Capture the cell that displays the provided text and extract its [X, Y] central coordinate. 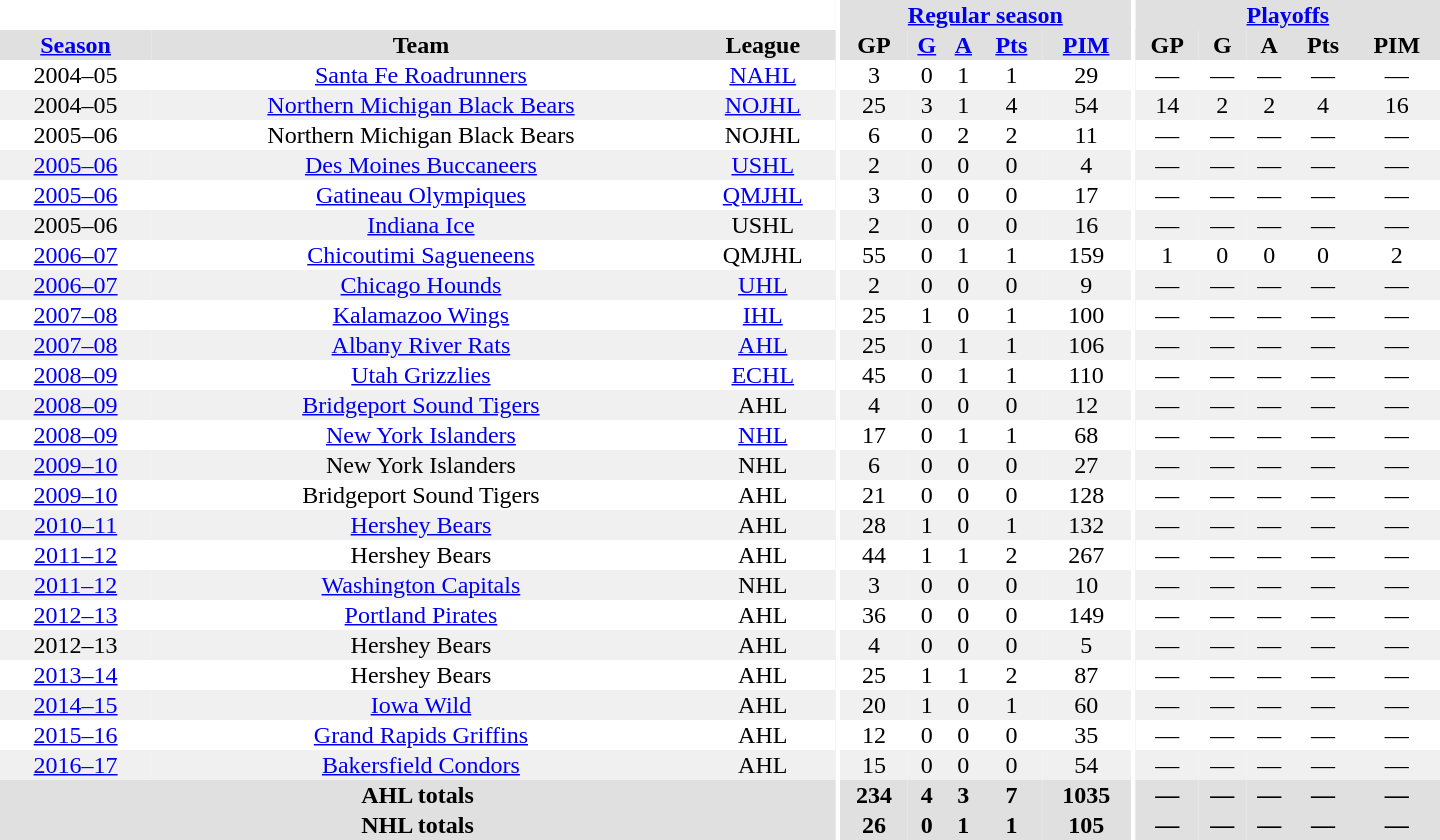
21 [874, 495]
149 [1086, 615]
35 [1086, 735]
110 [1086, 375]
234 [874, 795]
7 [1012, 795]
27 [1086, 465]
2014–15 [76, 705]
NHL totals [418, 825]
28 [874, 525]
Indiana Ice [420, 225]
60 [1086, 705]
Chicago Hounds [420, 285]
68 [1086, 435]
20 [874, 705]
100 [1086, 315]
IHL [763, 315]
14 [1168, 105]
Utah Grizzlies [420, 375]
2013–14 [76, 675]
2016–17 [76, 765]
106 [1086, 345]
Season [76, 45]
132 [1086, 525]
League [763, 45]
Chicoutimi Sagueneens [420, 255]
Playoffs [1288, 15]
Washington Capitals [420, 585]
159 [1086, 255]
Bakersfield Condors [420, 765]
1035 [1086, 795]
UHL [763, 285]
9 [1086, 285]
Regular season [985, 15]
Iowa Wild [420, 705]
45 [874, 375]
2015–16 [76, 735]
Albany River Rats [420, 345]
Kalamazoo Wings [420, 315]
5 [1086, 645]
Santa Fe Roadrunners [420, 75]
87 [1086, 675]
36 [874, 615]
ECHL [763, 375]
128 [1086, 495]
Portland Pirates [420, 615]
2010–11 [76, 525]
10 [1086, 585]
AHL totals [418, 795]
267 [1086, 555]
Gatineau Olympiques [420, 195]
26 [874, 825]
Grand Rapids Griffins [420, 735]
105 [1086, 825]
55 [874, 255]
44 [874, 555]
NAHL [763, 75]
Des Moines Buccaneers [420, 165]
29 [1086, 75]
11 [1086, 135]
15 [874, 765]
Team [420, 45]
